Capture the cell that displays the provided text and extract its (x, y) central coordinate. 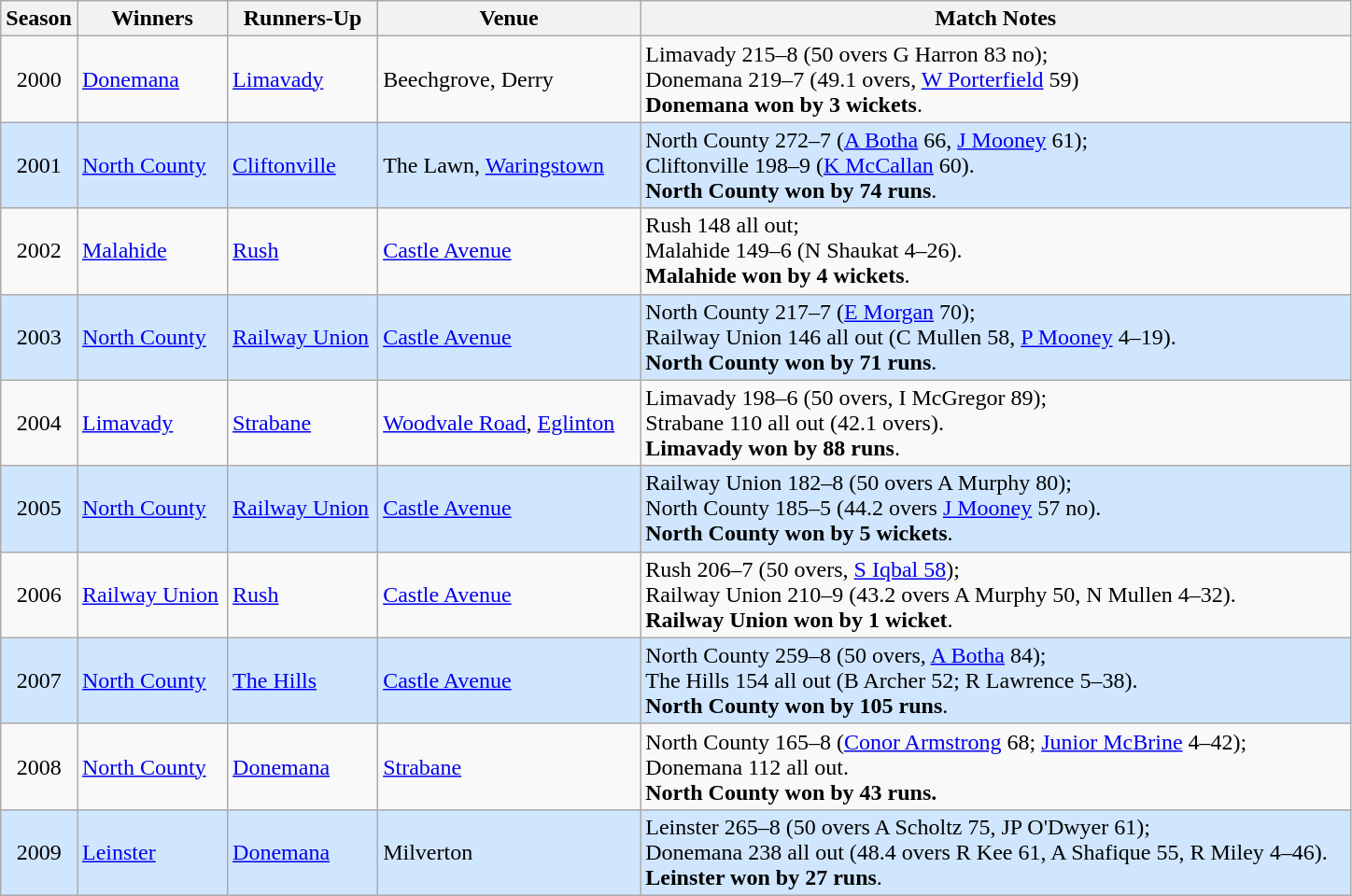
Winners (151, 19)
North County 217–7 (E Morgan 70);Railway Union 146 all out (C Mullen 58, P Mooney 4–19).North County won by 71 runs. (995, 337)
2003 (39, 337)
Beechgrove, Derry (510, 79)
2009 (39, 852)
Leinster (151, 852)
Cliftonville (303, 165)
2008 (39, 766)
2006 (39, 595)
2002 (39, 251)
North County 272–7 (A Botha 66, J Mooney 61);Cliftonville 198–9 (K McCallan 60).North County won by 74 runs. (995, 165)
Woodvale Road, Eglinton (510, 423)
Milverton (510, 852)
2005 (39, 509)
North County 165–8 (Conor Armstrong 68; Junior McBrine 4–42);Donemana 112 all out.North County won by 43 runs. (995, 766)
Season (39, 19)
2000 (39, 79)
Venue (510, 19)
Rush 148 all out;Malahide 149–6 (N Shaukat 4–26).Malahide won by 4 wickets. (995, 251)
Railway Union 182–8 (50 overs A Murphy 80);North County 185–5 (44.2 overs J Mooney 57 no).North County won by 5 wickets. (995, 509)
Limavady 215–8 (50 overs G Harron 83 no);Donemana 219–7 (49.1 overs, W Porterfield 59)Donemana won by 3 wickets. (995, 79)
Limavady 198–6 (50 overs, I McGregor 89);Strabane 110 all out (42.1 overs).Limavady won by 88 runs. (995, 423)
2001 (39, 165)
2007 (39, 680)
Match Notes (995, 19)
2004 (39, 423)
Runners-Up (303, 19)
Malahide (151, 251)
The Hills (303, 680)
North County 259–8 (50 overs, A Botha 84);The Hills 154 all out (B Archer 52; R Lawrence 5–38).North County won by 105 runs. (995, 680)
The Lawn, Waringstown (510, 165)
Rush 206–7 (50 overs, S Iqbal 58);Railway Union 210–9 (43.2 overs A Murphy 50, N Mullen 4–32).Railway Union won by 1 wicket. (995, 595)
